Detect which cell encompasses the target text, then output its (X, Y) center coordinate. 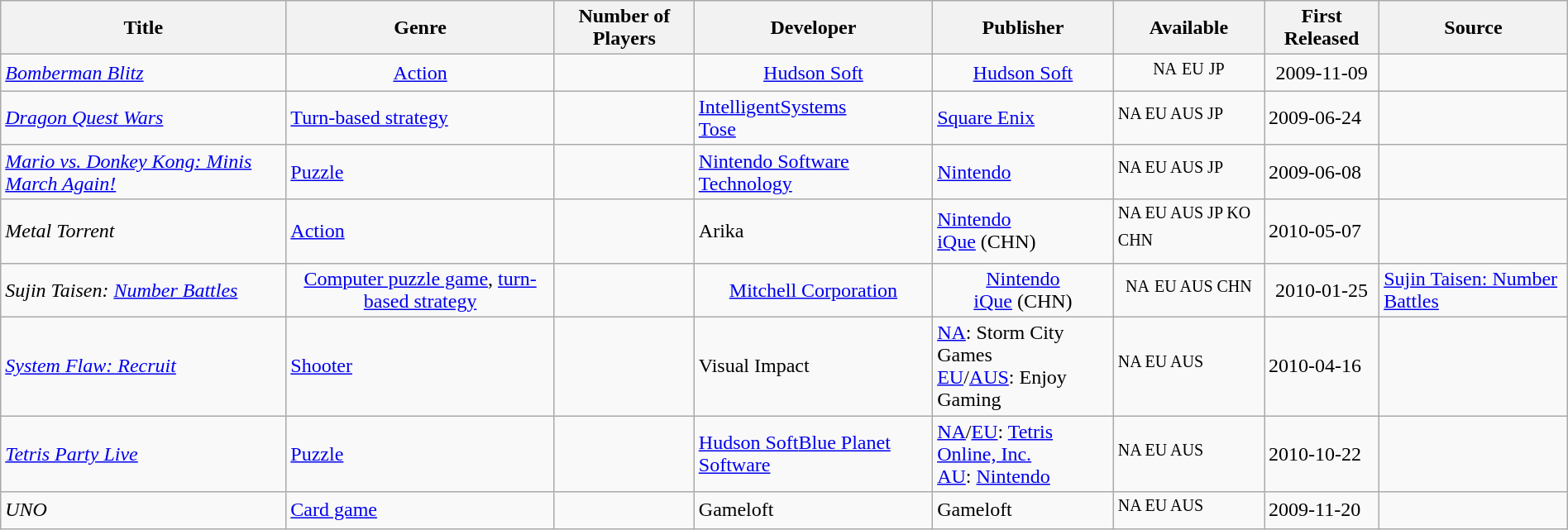
2009-06-08 (1322, 172)
Title (144, 28)
UNO (144, 511)
Available (1188, 28)
Square Enix (1024, 117)
2010-05-07 (1322, 231)
Nintendo Software Technology (813, 172)
Mario vs. Donkey Kong: Minis March Again! (144, 172)
2010-10-22 (1322, 454)
2010-01-25 (1322, 291)
Arika (813, 231)
2009-06-24 (1322, 117)
Shooter (420, 367)
Developer (813, 28)
Tetris Party Live (144, 454)
Metal Torrent (144, 231)
2009-11-09 (1322, 73)
Hudson SoftBlue Planet Software (813, 454)
System Flaw: Recruit (144, 367)
Nintendo (1024, 172)
IntelligentSystemsTose (813, 117)
2009-11-20 (1322, 511)
NA EU AUS JP KO CHN (1188, 231)
NA EU JP (1188, 73)
Source (1474, 28)
Number of Players (624, 28)
First Released (1322, 28)
Dragon Quest Wars (144, 117)
NA/EU: Tetris Online, Inc.AU: Nintendo (1024, 454)
NA: Storm City GamesEU/AUS: Enjoy Gaming (1024, 367)
NA EU AUS CHN (1188, 291)
Mitchell Corporation (813, 291)
2010-04-16 (1322, 367)
Card game (420, 511)
Publisher (1024, 28)
Computer puzzle game, turn-based strategy (420, 291)
Visual Impact (813, 367)
Genre (420, 28)
Turn-based strategy (420, 117)
Bomberman Blitz (144, 73)
